Provide the [x, y] coordinate of the cell's center where the given text is located.  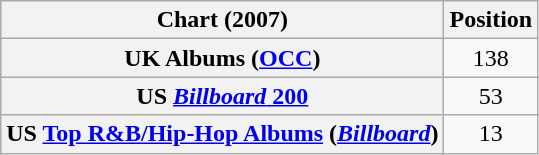
Position [491, 20]
UK Albums (OCC) [222, 58]
13 [491, 134]
US Top R&B/Hip-Hop Albums (Billboard) [222, 134]
138 [491, 58]
US Billboard 200 [222, 96]
53 [491, 96]
Chart (2007) [222, 20]
